Capture the cell that displays the provided text and extract its (x, y) central coordinate. 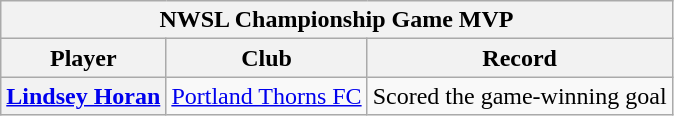
NWSL Championship Game MVP (336, 20)
Lindsey Horan (84, 96)
Portland Thorns FC (266, 96)
Scored the game-winning goal (520, 96)
Player (84, 58)
Record (520, 58)
Club (266, 58)
